Extract the (x, y) coordinate from the center of the cell holding the provided text.  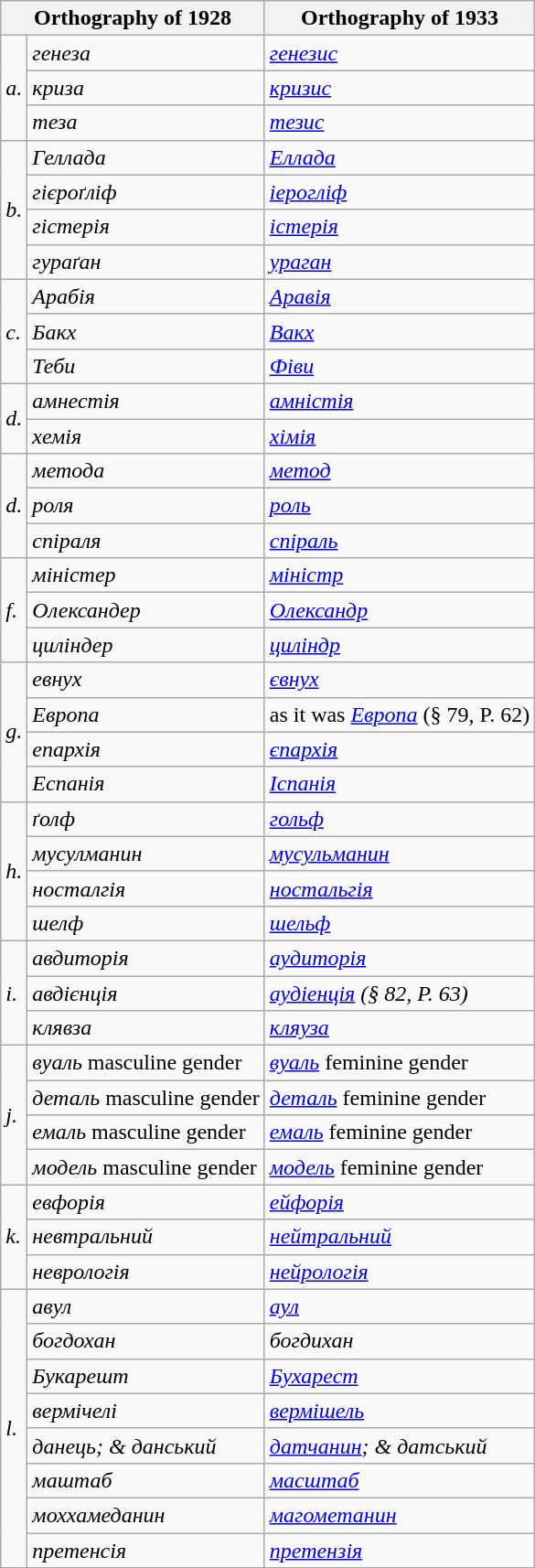
невтральний (146, 1237)
спіраль (399, 541)
Orthography of 1928 (134, 18)
Іспанія (399, 784)
деталь masculine gender (146, 1098)
епархія (146, 749)
мусульманин (399, 854)
метод (399, 471)
датчанин; & датський (399, 1445)
Вакх (399, 331)
міністер (146, 575)
роля (146, 506)
Фіви (399, 366)
as it was Европа (§ 79, P. 62) (399, 714)
гієроґліф (146, 192)
носталгія (146, 888)
магометанин (399, 1515)
Геллада (146, 157)
криза (146, 88)
i. (15, 993)
Бухарест (399, 1376)
l. (15, 1428)
емаль masculine gender (146, 1133)
спіраля (146, 541)
нейтральний (399, 1237)
метода (146, 471)
шельф (399, 923)
j. (15, 1115)
генезис (399, 53)
данець; & данський (146, 1445)
циліндр (399, 645)
авдиторія (146, 958)
вуаль feminine gender (399, 1063)
Олександер (146, 610)
євнух (399, 680)
ейфорія (399, 1202)
ураган (399, 262)
емаль feminine gender (399, 1133)
Олександр (399, 610)
хемія (146, 436)
кляуза (399, 1028)
аудіенція (§ 82, P. 63) (399, 993)
хімія (399, 436)
Теби (146, 366)
вуаль masculine gender (146, 1063)
Аравія (399, 296)
генеза (146, 53)
іерогліф (399, 192)
k. (15, 1237)
мусулманин (146, 854)
амністія (399, 401)
ґолф (146, 819)
евфорія (146, 1202)
g. (15, 732)
Еспанія (146, 784)
деталь feminine gender (399, 1098)
амнестія (146, 401)
гольф (399, 819)
h. (15, 871)
аудиторія (399, 958)
b. (15, 209)
нейрологія (399, 1272)
Арабія (146, 296)
Orthography of 1933 (399, 18)
Бакх (146, 331)
роль (399, 506)
a. (15, 88)
авдієнція (146, 993)
масштаб (399, 1480)
шелф (146, 923)
претенсія (146, 1551)
вермішель (399, 1411)
авул (146, 1306)
c. (15, 331)
гураґан (146, 262)
тезис (399, 123)
єпархія (399, 749)
модель feminine gender (399, 1167)
ностальгія (399, 888)
теза (146, 123)
Букарешт (146, 1376)
Еллада (399, 157)
неврологія (146, 1272)
f. (15, 610)
богдохан (146, 1341)
модель masculine gender (146, 1167)
циліндер (146, 645)
кризис (399, 88)
богдихан (399, 1341)
вермічелі (146, 1411)
Европа (146, 714)
маштаб (146, 1480)
міністр (399, 575)
гістерія (146, 227)
евнух (146, 680)
аул (399, 1306)
претензія (399, 1551)
моххамеданин (146, 1515)
істерія (399, 227)
клявза (146, 1028)
